Extract the [X, Y] coordinate from the center of the cell holding the provided text.  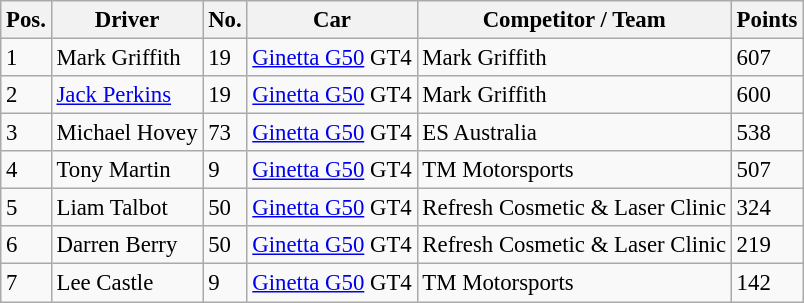
Lee Castle [127, 283]
5 [26, 208]
324 [766, 208]
ES Australia [574, 133]
7 [26, 283]
Jack Perkins [127, 95]
Liam Talbot [127, 208]
507 [766, 170]
2 [26, 95]
538 [766, 133]
Michael Hovey [127, 133]
Tony Martin [127, 170]
Competitor / Team [574, 20]
No. [225, 20]
607 [766, 58]
Car [332, 20]
142 [766, 283]
219 [766, 245]
Driver [127, 20]
1 [26, 58]
Pos. [26, 20]
73 [225, 133]
4 [26, 170]
Points [766, 20]
6 [26, 245]
600 [766, 95]
3 [26, 133]
Darren Berry [127, 245]
